Scan for the cell matching the given text and deliver its [X, Y] coordinate at center. 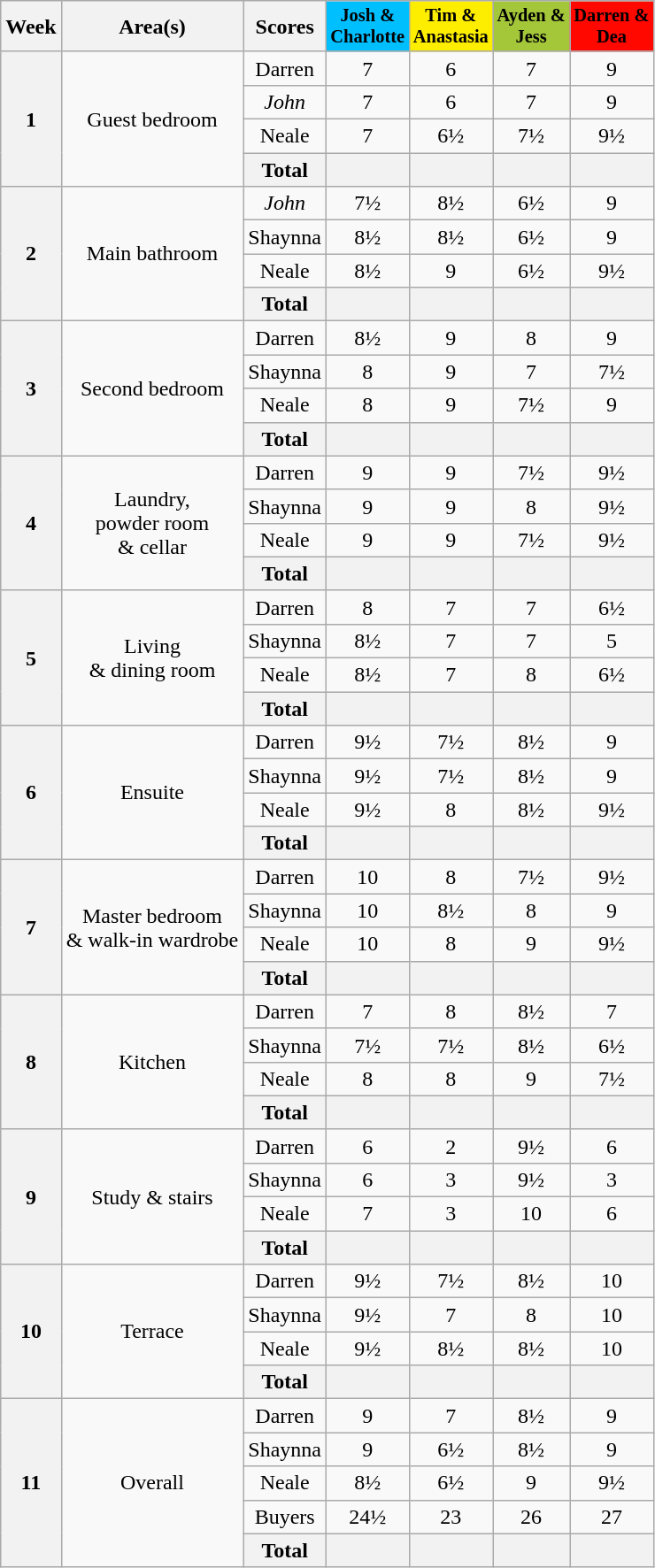
Ayden &Jess [531, 27]
Overall [152, 1483]
Scores [285, 27]
Main bathroom [152, 254]
24½ [368, 1517]
Week [31, 27]
Area(s) [152, 27]
Study & stairs [152, 1196]
Buyers [285, 1517]
23 [451, 1517]
4 [31, 523]
Darren &Dea [613, 27]
Kitchen [152, 1062]
Laundry,powder room& cellar [152, 523]
Master bedroom& walk-in wardrobe [152, 927]
1 [31, 119]
Josh &Charlotte [368, 27]
11 [31, 1483]
Ensuite [152, 793]
Guest bedroom [152, 119]
Tim &Anastasia [451, 27]
Living& dining room [152, 657]
27 [613, 1517]
26 [531, 1517]
Second bedroom [152, 388]
Terrace [152, 1332]
